Detect which cell encompasses the target text, then output its (X, Y) center coordinate. 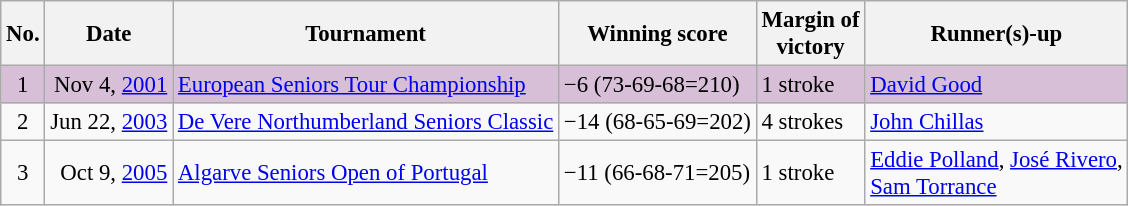
−11 (66-68-71=205) (658, 174)
Eddie Polland, José Rivero, Sam Torrance (996, 174)
−14 (68-65-69=202) (658, 122)
Runner(s)-up (996, 34)
Winning score (658, 34)
No. (23, 34)
David Good (996, 85)
Oct 9, 2005 (109, 174)
1 (23, 85)
−6 (73-69-68=210) (658, 85)
Margin ofvictory (810, 34)
4 strokes (810, 122)
2 (23, 122)
Nov 4, 2001 (109, 85)
Tournament (366, 34)
Date (109, 34)
De Vere Northumberland Seniors Classic (366, 122)
John Chillas (996, 122)
European Seniors Tour Championship (366, 85)
Algarve Seniors Open of Portugal (366, 174)
3 (23, 174)
Jun 22, 2003 (109, 122)
